Return the (x, y) coordinate for the center point of the cell that contains the specified text.  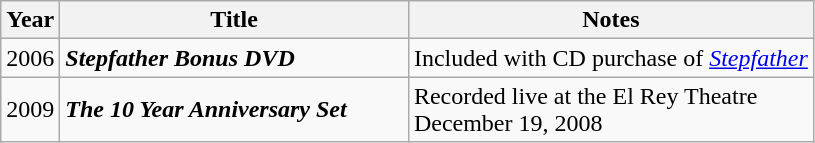
2006 (30, 58)
Title (234, 20)
2009 (30, 110)
The 10 Year Anniversary Set (234, 110)
Stepfather Bonus DVD (234, 58)
Notes (610, 20)
Included with CD purchase of Stepfather (610, 58)
Recorded live at the El Rey TheatreDecember 19, 2008 (610, 110)
Year (30, 20)
